Pinpoint the cell where the given text exists, returning its (X, Y) midpoint coordinate. 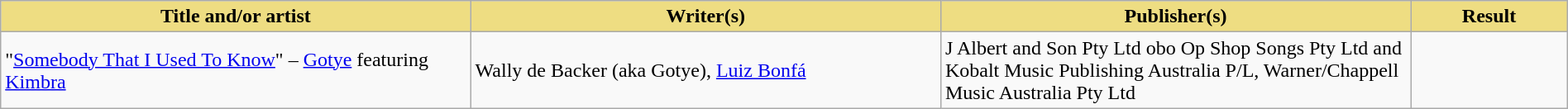
J Albert and Son Pty Ltd obo Op Shop Songs Pty Ltd and Kobalt Music Publishing Australia P/L, Warner/Chappell Music Australia Pty Ltd (1175, 70)
Wally de Backer (aka Gotye), Luiz Bonfá (705, 70)
Writer(s) (705, 17)
Publisher(s) (1175, 17)
Result (1489, 17)
"Somebody That I Used To Know" – Gotye featuring Kimbra (236, 70)
Title and/or artist (236, 17)
